For the text-containing cell, return its midpoint in [x, y] coordinate format. 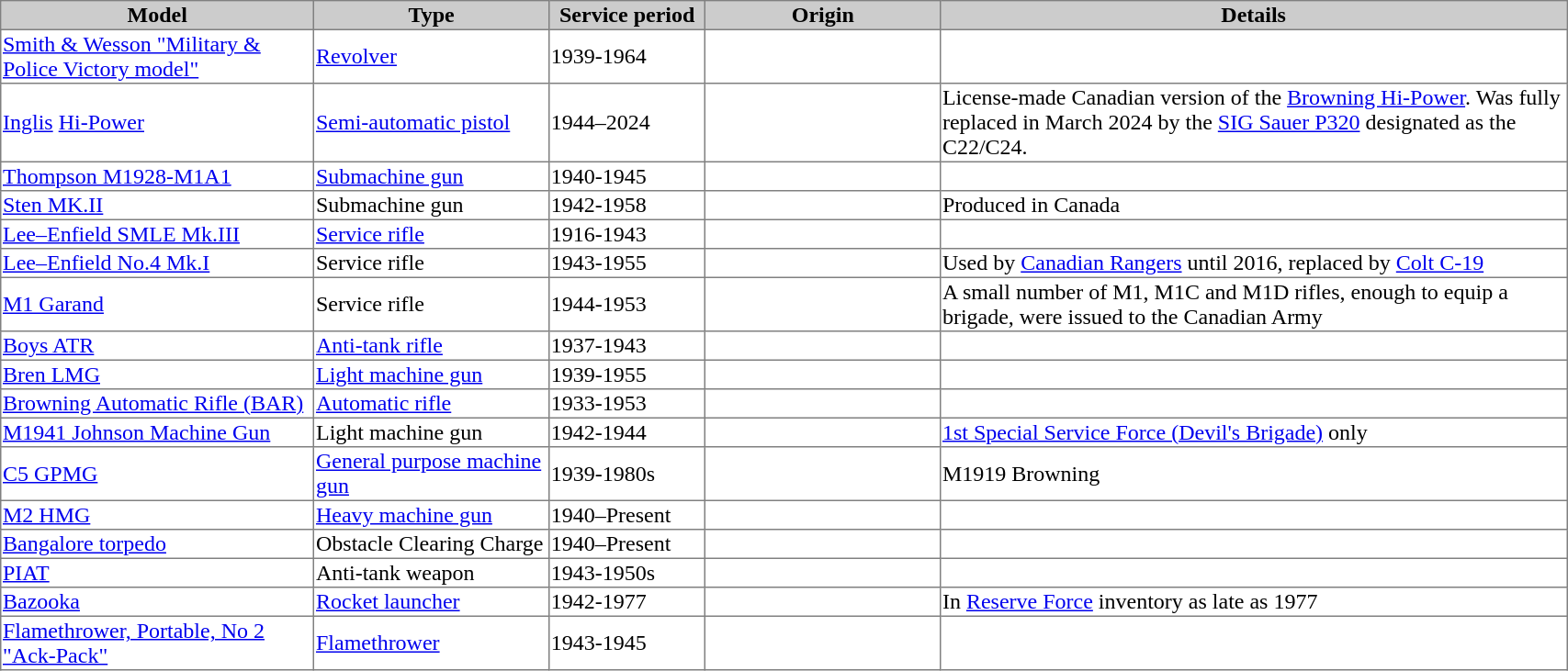
1939-1980s [626, 474]
Semi-automatic pistol [432, 123]
Details [1254, 16]
1st Special Service Force (Devil's Brigade) only [1254, 432]
Service period [626, 16]
Revolver [432, 56]
1916-1943 [626, 234]
1943-1945 [626, 643]
Bazooka [158, 602]
Rocket launcher [432, 602]
Browning Automatic Rifle (BAR) [158, 404]
Origin [823, 16]
1942-1944 [626, 432]
In Reserve Force inventory as late as 1977 [1254, 602]
Obstacle Clearing Charge [432, 544]
General purpose machine gun [432, 474]
1944-1953 [626, 304]
C5 GPMG [158, 474]
Model [158, 16]
1937-1943 [626, 346]
Sten MK.II [158, 206]
Thompson M1928-M1A1 [158, 176]
1939-1955 [626, 375]
Boys ATR [158, 346]
Inglis Hi-Power [158, 123]
Anti-tank weapon [432, 573]
Anti-tank rifle [432, 346]
1943-1950s [626, 573]
M2 HMG [158, 515]
A small number of M1, M1C and M1D rifles, enough to equip a brigade, were issued to the Canadian Army [1254, 304]
1933-1953 [626, 404]
M1 Garand [158, 304]
1943-1955 [626, 263]
1940-1945 [626, 176]
1944–2024 [626, 123]
PIAT [158, 573]
M1941 Johnson Machine Gun [158, 432]
Lee–Enfield No.4 Mk.I [158, 263]
Smith & Wesson "Military & Police Victory model" [158, 56]
Automatic rifle [432, 404]
Produced in Canada [1254, 206]
Heavy machine gun [432, 515]
Lee–Enfield SMLE Mk.III [158, 234]
License-made Canadian version of the Browning Hi-Power. Was fully replaced in March 2024 by the SIG Sauer P320 designated as the C22/C24. [1254, 123]
Flamethrower [432, 643]
1939-1964 [626, 56]
Type [432, 16]
1942-1977 [626, 602]
Bangalore torpedo [158, 544]
Used by Canadian Rangers until 2016, replaced by Colt C-19 [1254, 263]
M1919 Browning [1254, 474]
Flamethrower, Portable, No 2 "Ack-Pack" [158, 643]
1942-1958 [626, 206]
Bren LMG [158, 375]
